Return (X, Y) of the center of cell containing provided text 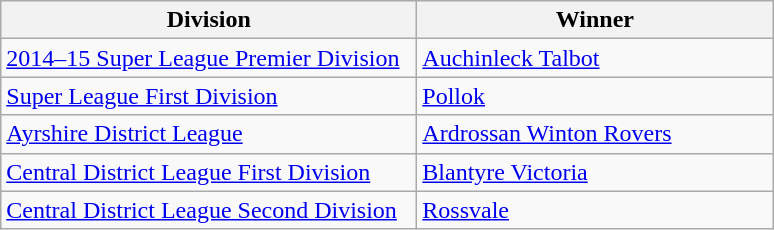
Central District League Second Division (209, 210)
2014–15 Super League Premier Division (209, 58)
Pollok (595, 96)
Super League First Division (209, 96)
Rossvale (595, 210)
Winner (595, 20)
Auchinleck Talbot (595, 58)
Ardrossan Winton Rovers (595, 134)
Division (209, 20)
Central District League First Division (209, 172)
Ayrshire District League (209, 134)
Blantyre Victoria (595, 172)
